Locate the cell with the specified text and output its [x, y] center coordinate. 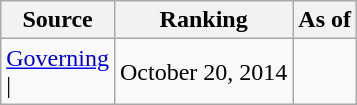
Ranking [203, 20]
As of [325, 20]
October 20, 2014 [203, 72]
Source [58, 20]
Governing| [58, 72]
